Output the (X, Y) coordinate of the center of the cell containing the given text.  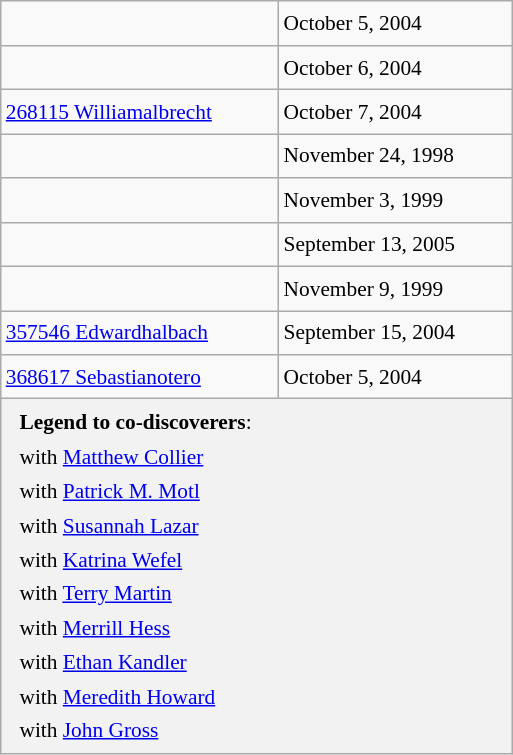
November 3, 1999 (396, 200)
368617 Sebastianotero (140, 377)
November 24, 1998 (396, 156)
November 9, 1999 (396, 288)
October 7, 2004 (396, 112)
357546 Edwardhalbach (140, 333)
September 13, 2005 (396, 244)
October 6, 2004 (396, 67)
September 15, 2004 (396, 333)
268115 Williamalbrecht (140, 112)
